Search for the cell housing the specified text and yield its [X, Y] center coordinate. 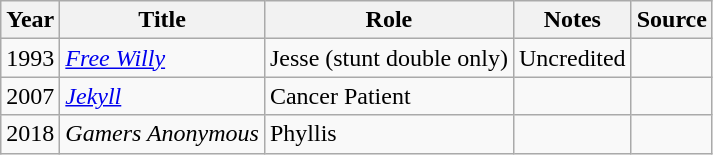
Gamers Anonymous [162, 134]
Phyllis [388, 134]
Jesse (stunt double only) [388, 58]
Notes [572, 20]
Cancer Patient [388, 96]
Free Willy [162, 58]
2007 [30, 96]
1993 [30, 58]
Source [672, 20]
Jekyll [162, 96]
Uncredited [572, 58]
Role [388, 20]
Year [30, 20]
Title [162, 20]
2018 [30, 134]
